From the cell containing the given text, extract its center point as [x, y] coordinate. 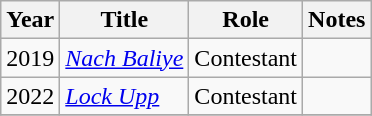
Lock Upp [124, 96]
Nach Baliye [124, 58]
2019 [30, 58]
Role [246, 20]
2022 [30, 96]
Notes [337, 20]
Year [30, 20]
Title [124, 20]
